Return the [x, y] coordinate for the center point of the cell that contains the specified text.  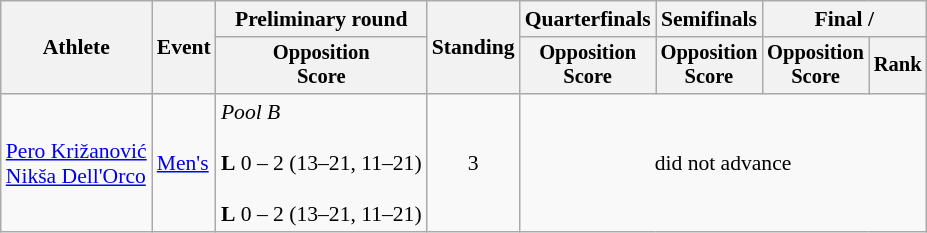
Pero KrižanovićNikša Dell'Orco [76, 163]
did not advance [724, 163]
Event [184, 48]
Final / [844, 19]
3 [474, 163]
Standing [474, 48]
Preliminary round [322, 19]
Pool BL 0 – 2 (13–21, 11–21)L 0 – 2 (13–21, 11–21) [322, 163]
Athlete [76, 48]
Semifinals [710, 19]
Men's [184, 163]
Quarterfinals [588, 19]
Rank [898, 66]
